Pinpoint the cell where the given text exists, returning its (x, y) midpoint coordinate. 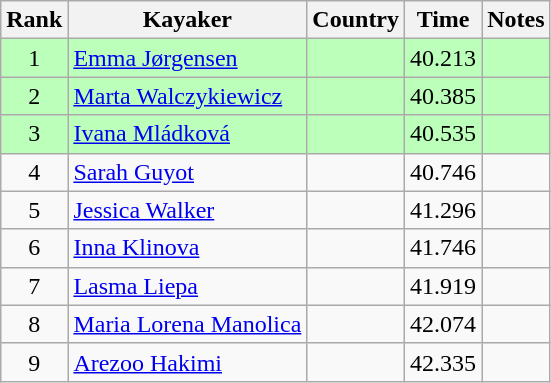
Ivana Mládková (188, 134)
1 (34, 58)
42.074 (444, 324)
2 (34, 96)
8 (34, 324)
5 (34, 210)
Emma Jørgensen (188, 58)
42.335 (444, 362)
Country (356, 20)
40.213 (444, 58)
9 (34, 362)
Maria Lorena Manolica (188, 324)
6 (34, 248)
Notes (516, 20)
Marta Walczykiewicz (188, 96)
3 (34, 134)
Jessica Walker (188, 210)
7 (34, 286)
4 (34, 172)
Time (444, 20)
40.746 (444, 172)
41.919 (444, 286)
Kayaker (188, 20)
Inna Klinova (188, 248)
40.385 (444, 96)
Lasma Liepa (188, 286)
41.296 (444, 210)
Arezoo Hakimi (188, 362)
Rank (34, 20)
41.746 (444, 248)
40.535 (444, 134)
Sarah Guyot (188, 172)
